Extract the [x, y] coordinate from the center of the cell holding the provided text.  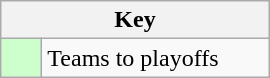
Teams to playoffs [156, 58]
Key [135, 20]
